Provide the [x, y] coordinate of the cell's center where the given text is located.  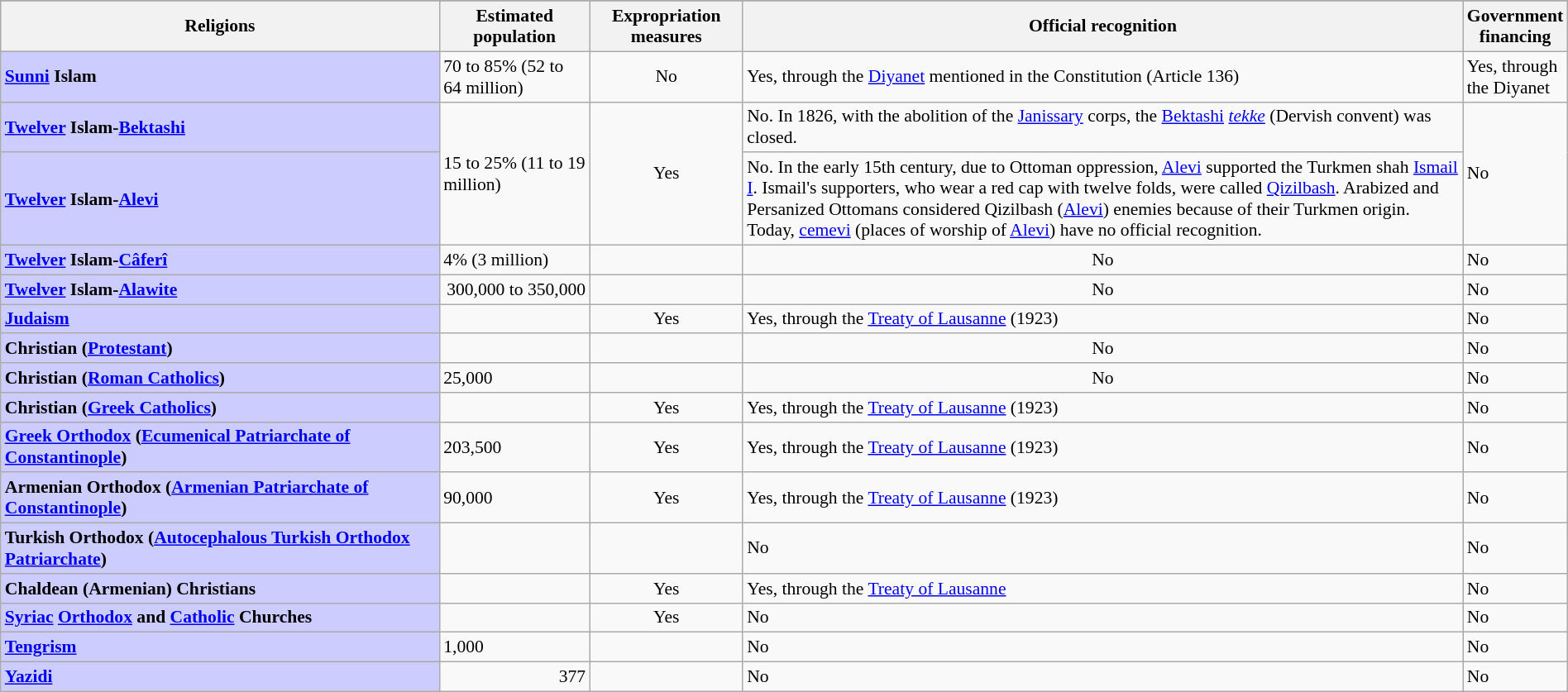
Estimated population [514, 26]
Christian (Greek Catholics) [220, 407]
Twelver Islam-Câferî [220, 260]
Judaism [220, 319]
Armenian Orthodox (Armenian Patriarchate of Constantinople) [220, 498]
1,000 [514, 647]
No. In 1826, with the abolition of the Janissary corps, the Bektashi tekke (Dervish convent) was closed. [1103, 127]
Christian (Protestant) [220, 348]
4% (3 million) [514, 260]
Turkish Orthodox (Autocephalous Turkish Orthodox Patriarchate) [220, 547]
Tengrism [220, 647]
Yes, through the Treaty of Lausanne [1103, 588]
15 to 25% (11 to 19 million) [514, 174]
Christian (Roman Catholics) [220, 378]
Greek Orthodox (Ecumenical Patriarchate of Constantinople) [220, 446]
90,000 [514, 498]
Religions [220, 26]
Twelver Islam-Alevi [220, 198]
Yes, through the Diyanet mentioned in the Constitution (Article 136) [1103, 76]
377 [514, 676]
Twelver Islam-Alawite [220, 289]
Twelver Islam-Bektashi [220, 127]
Yes, through the Diyanet [1515, 76]
203,500 [514, 446]
Syriac Orthodox and Catholic Churches [220, 618]
25,000 [514, 378]
Chaldean (Armenian) Christians [220, 588]
Yazidi [220, 676]
70 to 85% (52 to 64 million) [514, 76]
Government financing [1515, 26]
300,000 to 350,000 [514, 289]
Expropriation measures [667, 26]
Official recognition [1103, 26]
Sunni Islam [220, 76]
